Locate the cell with the specified text and output its (x, y) center coordinate. 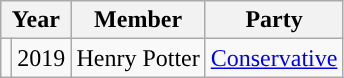
Party (274, 20)
Year (36, 20)
Member (138, 20)
Conservative (274, 58)
2019 (42, 58)
Henry Potter (138, 58)
